Search for the cell housing the specified text and yield its (x, y) center coordinate. 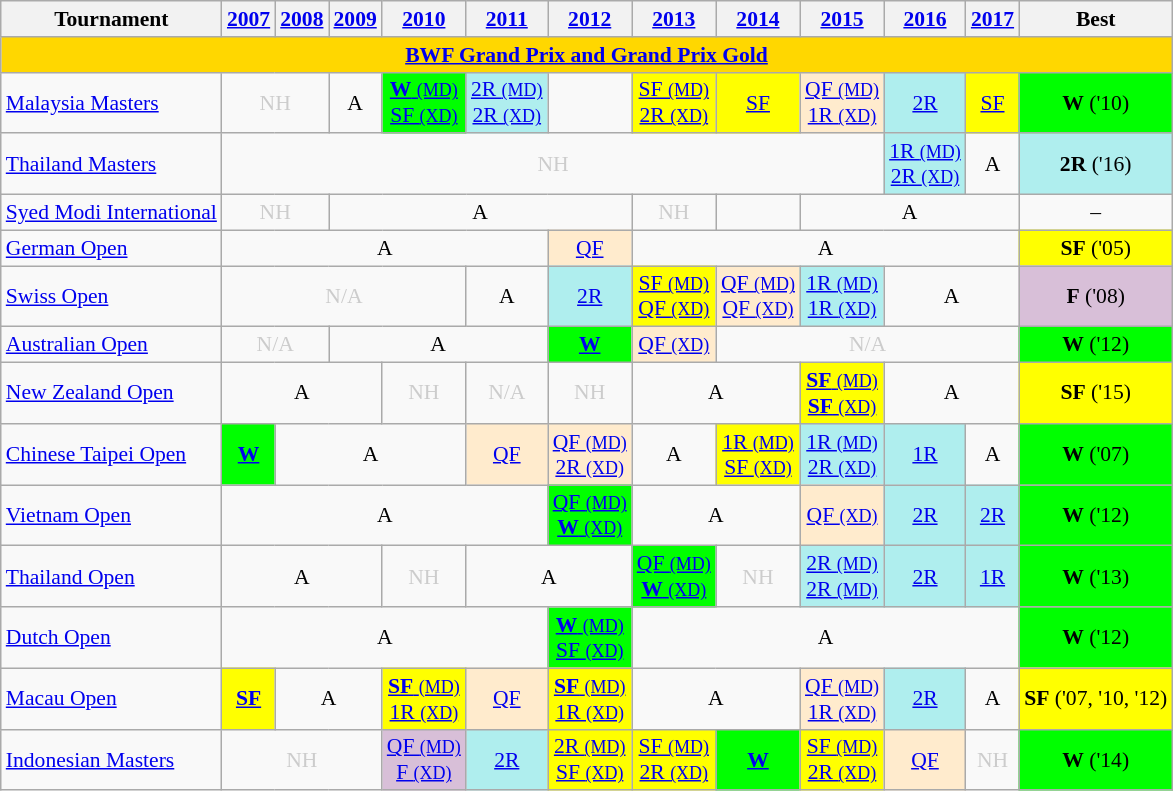
2R (MD) SF (XD) (590, 760)
2007 (248, 19)
2017 (992, 19)
1R (MD)SF (XD) (758, 454)
Indonesian Masters (112, 760)
QF (MD)2R (XD) (590, 454)
2R (MD)2R (XD) (507, 102)
2R (MD)2R (MD) (842, 576)
1R (MD)1R (XD) (842, 296)
2012 (590, 19)
German Open (112, 248)
Syed Modi International (112, 213)
SF (MD)2R (XD) (674, 102)
Best (1096, 19)
F ('08) (1096, 296)
Macau Open (112, 698)
SF ('05) (1096, 248)
Thailand Open (112, 576)
SF (MD)QF (XD) (674, 296)
New Zealand Open (112, 394)
Chinese Taipei Open (112, 454)
BWF Grand Prix and Grand Prix Gold (587, 55)
Australian Open (112, 345)
SF ('15) (1096, 394)
2010 (424, 19)
W ('14) (1096, 760)
Thailand Masters (112, 164)
Tournament (112, 19)
W (MD) SF (XD) (590, 638)
QF (MD) W (XD) (590, 516)
W (MD)SF (XD) (424, 102)
SF ('07, '10, '12) (1096, 698)
2014 (758, 19)
2016 (925, 19)
W ('10) (1096, 102)
2R ('16) (1096, 164)
2009 (354, 19)
Vietnam Open (112, 516)
SF (MD)SF (XD) (842, 394)
QF (MD)W (XD) (674, 576)
W ('07) (1096, 454)
Dutch Open (112, 638)
QF (MD) F (XD) (424, 760)
QF (MD)QF (XD) (758, 296)
– (1096, 213)
2011 (507, 19)
Malaysia Masters (112, 102)
Swiss Open (112, 296)
2013 (674, 19)
2015 (842, 19)
W ('13) (1096, 576)
2008 (302, 19)
